Return the [x, y] coordinate for the center point of the cell that contains the specified text.  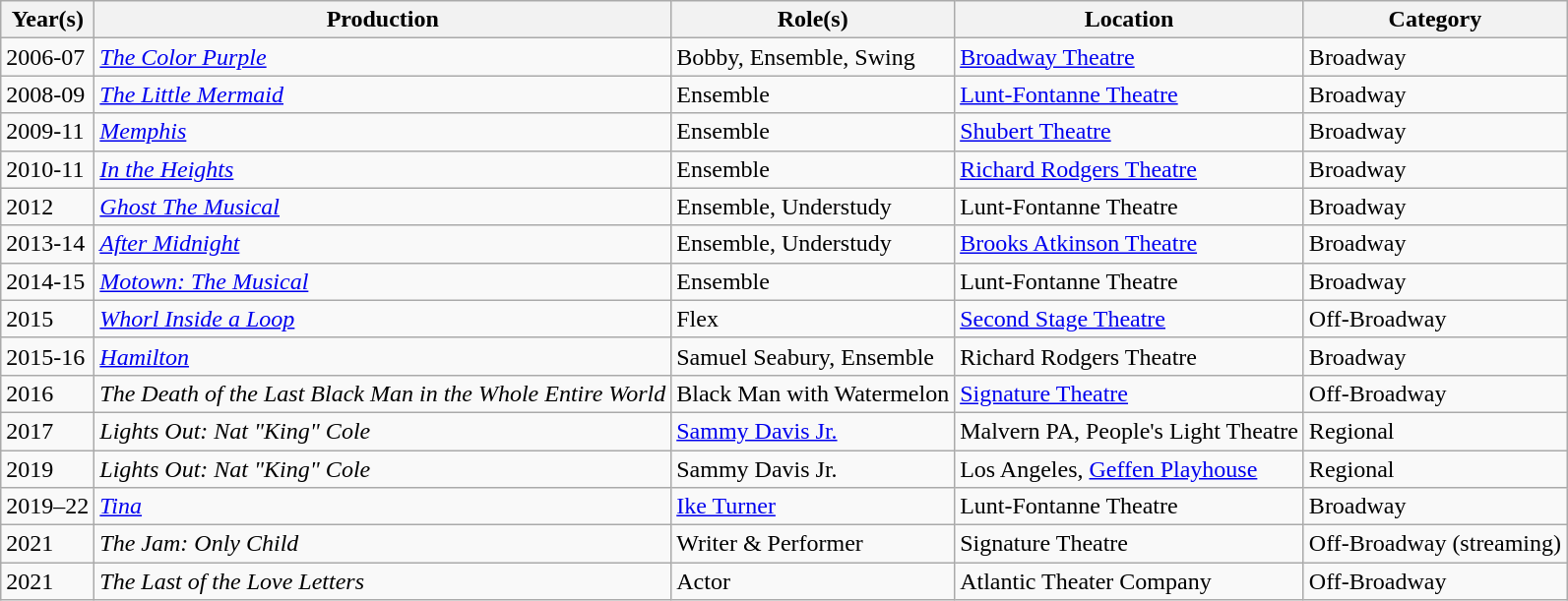
2015 [47, 319]
Year(s) [47, 20]
Black Man with Watermelon [813, 393]
Malvern PA, People's Light Theatre [1130, 431]
Memphis [383, 132]
2010-11 [47, 169]
2017 [47, 431]
The Color Purple [383, 57]
Ghost The Musical [383, 207]
2019 [47, 469]
Brooks Atkinson Theatre [1130, 244]
Shubert Theatre [1130, 132]
Second Stage Theatre [1130, 319]
2014-15 [47, 281]
In the Heights [383, 169]
2016 [47, 393]
Off-Broadway (streaming) [1435, 544]
2008-09 [47, 94]
Flex [813, 319]
Whorl Inside a Loop [383, 319]
Bobby, Ensemble, Swing [813, 57]
2019–22 [47, 507]
Los Angeles, Geffen Playhouse [1130, 469]
2006-07 [47, 57]
Motown: The Musical [383, 281]
Tina [383, 507]
Broadway Theatre [1130, 57]
Category [1435, 20]
The Jam: Only Child [383, 544]
Samuel Seabury, Ensemble [813, 356]
Ike Turner [813, 507]
2013-14 [47, 244]
Production [383, 20]
2009-11 [47, 132]
The Last of the Love Letters [383, 581]
Role(s) [813, 20]
The Little Mermaid [383, 94]
Location [1130, 20]
Actor [813, 581]
Writer & Performer [813, 544]
2015-16 [47, 356]
2012 [47, 207]
After Midnight [383, 244]
The Death of the Last Black Man in the Whole Entire World [383, 393]
Hamilton [383, 356]
Atlantic Theater Company [1130, 581]
